For the text-containing cell, return its midpoint in (x, y) coordinate format. 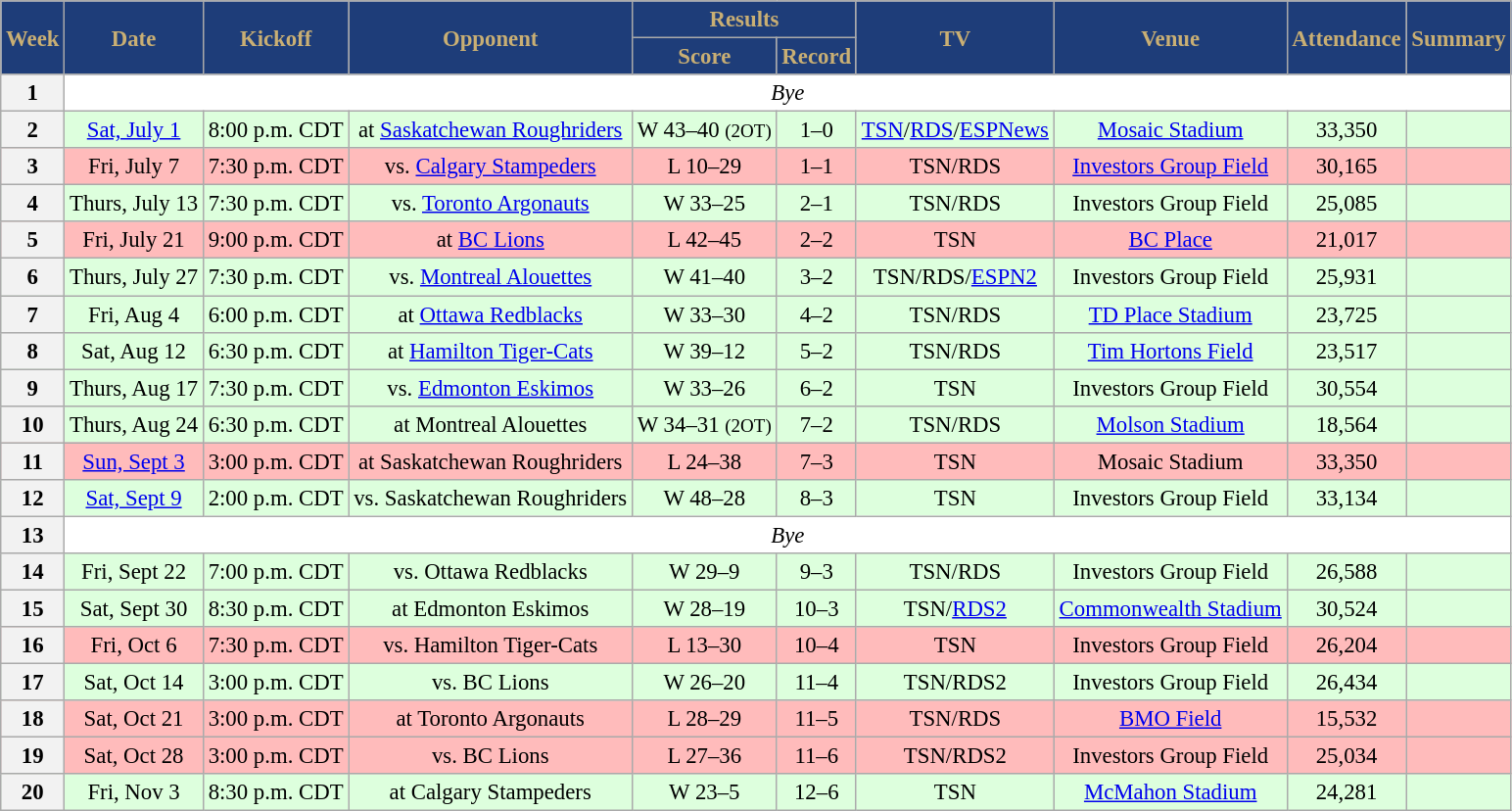
1–0 (817, 130)
Sat, Oct 28 (134, 756)
10–4 (817, 645)
L 42–45 (705, 240)
2 (33, 130)
26,434 (1347, 683)
11 (33, 461)
4–2 (817, 314)
L 24–38 (705, 461)
30,554 (1347, 388)
at Montreal Alouettes (491, 424)
6:00 p.m. CDT (276, 314)
Results (744, 20)
W 26–20 (705, 683)
3–2 (817, 277)
Sat, Sept 9 (134, 499)
10–3 (817, 608)
BC Place (1170, 240)
L 27–36 (705, 756)
Molson Stadium (1170, 424)
11–4 (817, 683)
Week (33, 37)
Sat, Aug 12 (134, 351)
McMahon Stadium (1170, 792)
23,517 (1347, 351)
9–3 (817, 572)
7–2 (817, 424)
Fri, July 21 (134, 240)
7:00 p.m. CDT (276, 572)
W 41–40 (705, 277)
at Edmonton Eskimos (491, 608)
W 43–40 (2OT) (705, 130)
30,524 (1347, 608)
33,134 (1347, 499)
12–6 (817, 792)
17 (33, 683)
25,931 (1347, 277)
24,281 (1347, 792)
1–1 (817, 167)
6 (33, 277)
18 (33, 719)
15,532 (1347, 719)
L 10–29 (705, 167)
21,017 (1347, 240)
Venue (1170, 37)
18,564 (1347, 424)
at Ottawa Redblacks (491, 314)
4 (33, 204)
30,165 (1347, 167)
W 39–12 (705, 351)
vs. Calgary Stampeders (491, 167)
Thurs, Aug 17 (134, 388)
Sun, Sept 3 (134, 461)
TSN/RDS/ESPN2 (955, 277)
Record (817, 57)
Opponent (491, 37)
5 (33, 240)
2–2 (817, 240)
Kickoff (276, 37)
at Hamilton Tiger-Cats (491, 351)
11–6 (817, 756)
Score (705, 57)
10 (33, 424)
9:00 p.m. CDT (276, 240)
W 28–19 (705, 608)
6–2 (817, 388)
16 (33, 645)
Thurs, July 13 (134, 204)
W 23–5 (705, 792)
13 (33, 535)
W 48–28 (705, 499)
BMO Field (1170, 719)
19 (33, 756)
20 (33, 792)
Thurs, July 27 (134, 277)
vs. Saskatchewan Roughriders (491, 499)
7 (33, 314)
Fri, Aug 4 (134, 314)
2:00 p.m. CDT (276, 499)
W 33–26 (705, 388)
8:00 p.m. CDT (276, 130)
2–1 (817, 204)
Tim Hortons Field (1170, 351)
Thurs, Aug 24 (134, 424)
7–3 (817, 461)
TV (955, 37)
15 (33, 608)
at Toronto Argonauts (491, 719)
Fri, Oct 6 (134, 645)
3 (33, 167)
25,034 (1347, 756)
L 13–30 (705, 645)
Sat, Oct 21 (134, 719)
W 34–31 (2OT) (705, 424)
26,588 (1347, 572)
TD Place Stadium (1170, 314)
8 (33, 351)
L 28–29 (705, 719)
Fri, July 7 (134, 167)
8–3 (817, 499)
26,204 (1347, 645)
Date (134, 37)
at BC Lions (491, 240)
14 (33, 572)
Sat, July 1 (134, 130)
W 33–30 (705, 314)
Commonwealth Stadium (1170, 608)
vs. Ottawa Redblacks (491, 572)
Fri, Nov 3 (134, 792)
at Calgary Stampeders (491, 792)
Fri, Sept 22 (134, 572)
Attendance (1347, 37)
W 29–9 (705, 572)
Summary (1459, 37)
W 33–25 (705, 204)
Sat, Oct 14 (134, 683)
vs. Edmonton Eskimos (491, 388)
Sat, Sept 30 (134, 608)
25,085 (1347, 204)
23,725 (1347, 314)
11–5 (817, 719)
1 (33, 93)
9 (33, 388)
5–2 (817, 351)
vs. Toronto Argonauts (491, 204)
TSN/RDS/ESPNews (955, 130)
12 (33, 499)
vs. Hamilton Tiger-Cats (491, 645)
vs. Montreal Alouettes (491, 277)
